Capture the cell that displays the provided text and extract its (X, Y) central coordinate. 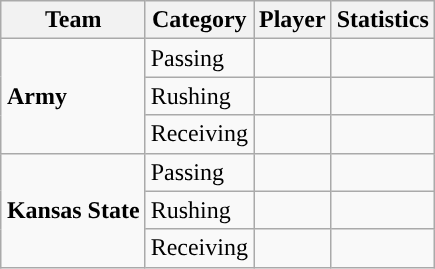
Player (293, 20)
Kansas State (73, 210)
Army (73, 96)
Team (73, 20)
Category (199, 20)
Statistics (382, 20)
